From the cell containing the given text, extract its center point as [x, y] coordinate. 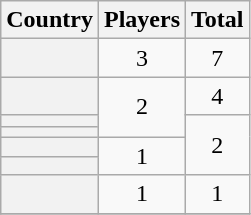
Players [142, 20]
Total [218, 20]
3 [142, 58]
Country [50, 20]
7 [218, 58]
4 [218, 96]
